Return (x, y) of the center of cell containing provided text 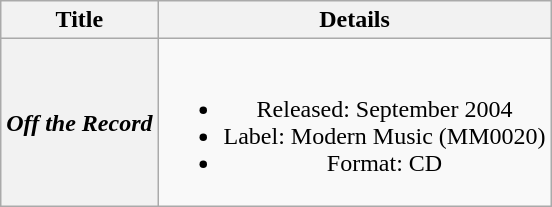
Off the Record (80, 122)
Details (354, 20)
Title (80, 20)
Released: September 2004Label: Modern Music (MM0020)Format: CD (354, 122)
